Search for the cell housing the specified text and yield its [X, Y] center coordinate. 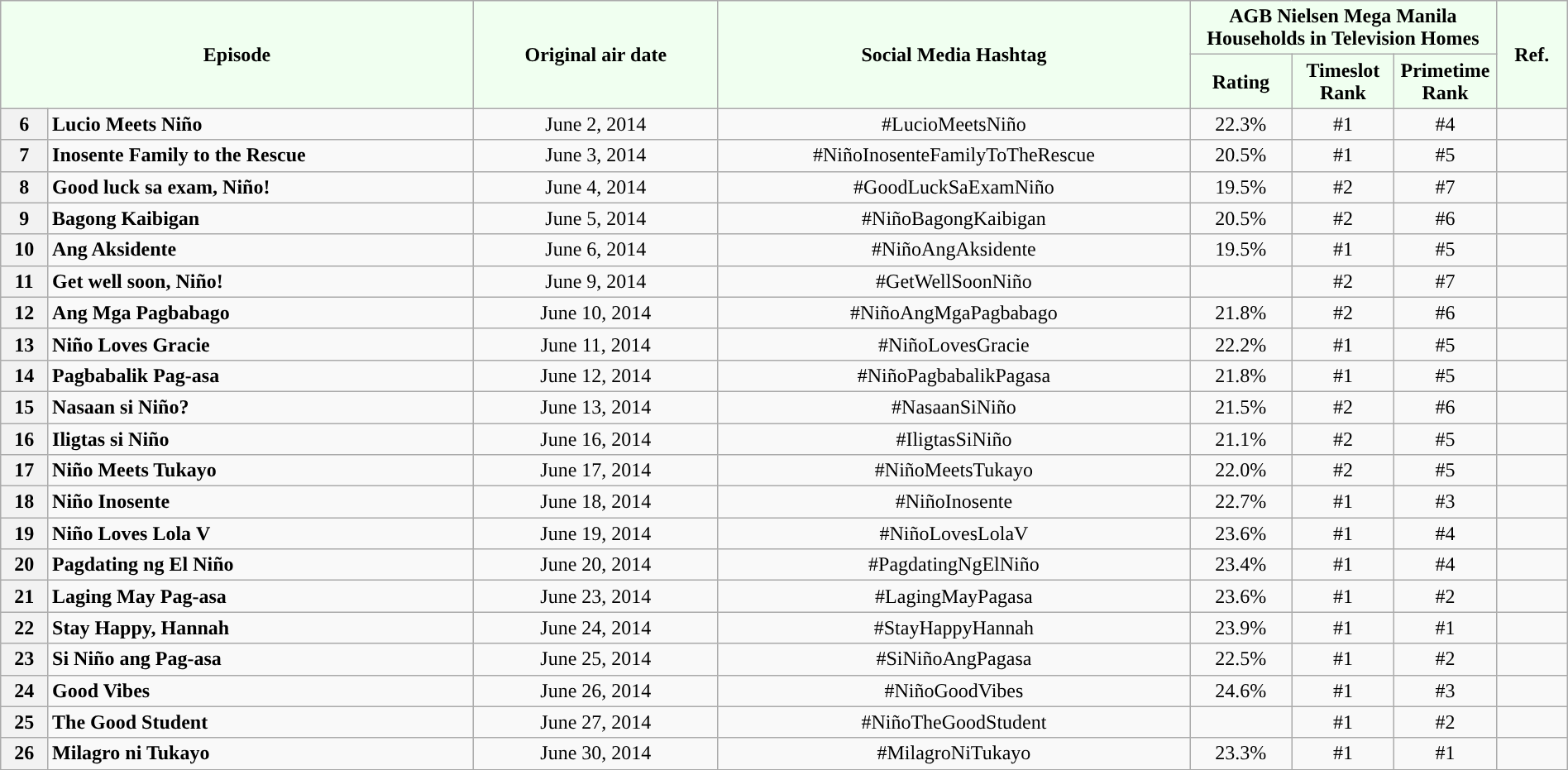
12 [25, 313]
Niño Loves Gracie [261, 344]
Social Media Hashtag [954, 55]
23 [25, 659]
The Good Student [261, 722]
June 12, 2014 [595, 375]
22.0% [1241, 471]
#NiñoAngMgaPagbabago [954, 313]
#StayHappyHannah [954, 628]
June 23, 2014 [595, 596]
June 27, 2014 [595, 722]
23.9% [1241, 628]
Pagdating ng El Niño [261, 565]
22.7% [1241, 502]
Ref. [1532, 55]
21.1% [1241, 439]
Inosente Family to the Rescue [261, 155]
26 [25, 753]
June 24, 2014 [595, 628]
June 17, 2014 [595, 471]
Good Vibes [261, 691]
#LagingMayPagasa [954, 596]
#GoodLuckSaExamNiño [954, 187]
22.2% [1241, 344]
7 [25, 155]
#NiñoMeetsTukayo [954, 471]
22 [25, 628]
#SiNiñoAngPagasa [954, 659]
June 3, 2014 [595, 155]
June 19, 2014 [595, 533]
25 [25, 722]
Lucio Meets Niño [261, 124]
AGB Nielsen Mega Manila Households in Television Homes [1343, 28]
8 [25, 187]
#NiñoInosenteFamilyToTheRescue [954, 155]
#NiñoLovesLolaV [954, 533]
Nasaan si Niño? [261, 407]
#IligtasSiNiño [954, 439]
Rating [1241, 81]
24.6% [1241, 691]
June 30, 2014 [595, 753]
June 25, 2014 [595, 659]
23.3% [1241, 753]
Milagro ni Tukayo [261, 753]
#NiñoLovesGracie [954, 344]
6 [25, 124]
June 11, 2014 [595, 344]
Pagbabalik Pag-asa [261, 375]
Ang Aksidente [261, 250]
Ang Mga Pagbabago [261, 313]
June 5, 2014 [595, 218]
Bagong Kaibigan [261, 218]
#NiñoBagongKaibigan [954, 218]
#NasaanSiNiño [954, 407]
#NiñoPagbabalikPagasa [954, 375]
Primetime Rank [1446, 81]
#LucioMeetsNiño [954, 124]
June 16, 2014 [595, 439]
21 [25, 596]
June 6, 2014 [595, 250]
16 [25, 439]
Niño Meets Tukayo [261, 471]
22.3% [1241, 124]
#NiñoGoodVibes [954, 691]
24 [25, 691]
#NiñoTheGoodStudent [954, 722]
June 20, 2014 [595, 565]
Laging May Pag-asa [261, 596]
#GetWellSoonNiño [954, 281]
11 [25, 281]
10 [25, 250]
15 [25, 407]
Si Niño ang Pag-asa [261, 659]
#NiñoAngAksidente [954, 250]
21.5% [1241, 407]
22.5% [1241, 659]
June 18, 2014 [595, 502]
20 [25, 565]
18 [25, 502]
Episode [237, 55]
Good luck sa exam, Niño! [261, 187]
Iligtas si Niño [261, 439]
13 [25, 344]
June 10, 2014 [595, 313]
Get well soon, Niño! [261, 281]
17 [25, 471]
Niño Loves Lola V [261, 533]
Niño Inosente [261, 502]
14 [25, 375]
9 [25, 218]
June 13, 2014 [595, 407]
June 4, 2014 [595, 187]
23.4% [1241, 565]
Stay Happy, Hannah [261, 628]
June 9, 2014 [595, 281]
#MilagroNiTukayo [954, 753]
#PagdatingNgElNiño [954, 565]
Timeslot Rank [1343, 81]
Original air date [595, 55]
June 2, 2014 [595, 124]
June 26, 2014 [595, 691]
#NiñoInosente [954, 502]
19 [25, 533]
